Extract the [X, Y] coordinate from the center of the cell holding the provided text.  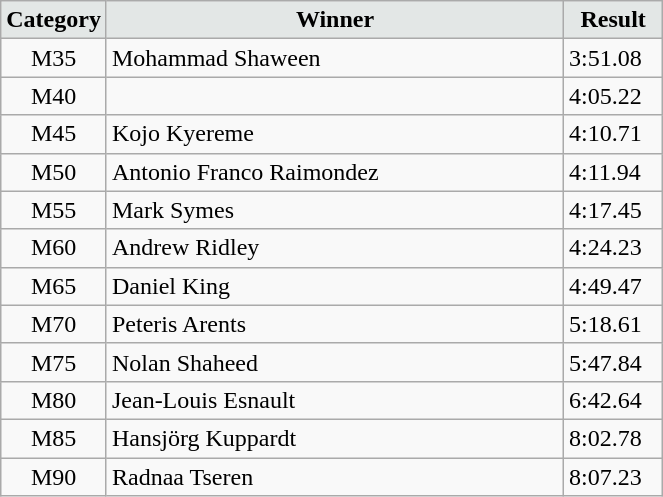
5:18.61 [614, 324]
4:05.22 [614, 96]
M90 [54, 477]
Daniel King [334, 286]
Jean-Louis Esnault [334, 400]
Mark Symes [334, 210]
M40 [54, 96]
4:24.23 [614, 248]
M45 [54, 134]
Kojo Kyereme [334, 134]
M80 [54, 400]
Nolan Shaheed [334, 362]
Radnaa Tseren [334, 477]
M55 [54, 210]
M75 [54, 362]
Peteris Arents [334, 324]
M50 [54, 172]
Hansjörg Kuppardt [334, 438]
4:10.71 [614, 134]
8:02.78 [614, 438]
Winner [334, 20]
M65 [54, 286]
M60 [54, 248]
8:07.23 [614, 477]
6:42.64 [614, 400]
Antonio Franco Raimondez [334, 172]
5:47.84 [614, 362]
4:17.45 [614, 210]
4:49.47 [614, 286]
M35 [54, 58]
M70 [54, 324]
3:51.08 [614, 58]
Category [54, 20]
Andrew Ridley [334, 248]
M85 [54, 438]
Result [614, 20]
4:11.94 [614, 172]
Mohammad Shaween [334, 58]
